Identify which cell holds the provided text, then report its [x, y] central coordinate. 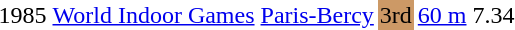
Paris-Bercy [317, 15]
World Indoor Games [154, 15]
60 m [442, 15]
3rd [396, 15]
